Capture the cell that displays the provided text and extract its [x, y] central coordinate. 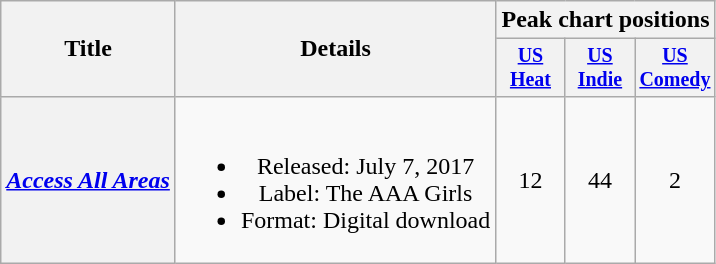
USIndie [600, 68]
Released: July 7, 2017Label: The AAA GirlsFormat: Digital download [335, 180]
12 [530, 180]
Access All Areas [88, 180]
Details [335, 49]
USComedy [676, 68]
Title [88, 49]
2 [676, 180]
Peak chart positions [606, 20]
USHeat [530, 68]
44 [600, 180]
